Locate the cell with the specified text and output its (x, y) center coordinate. 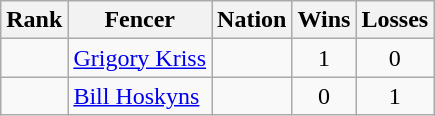
Bill Hoskyns (140, 96)
Nation (252, 20)
Wins (324, 20)
Losses (395, 20)
Grigory Kriss (140, 58)
Fencer (140, 20)
Rank (34, 20)
